Locate the cell with the specified text and output its (X, Y) center coordinate. 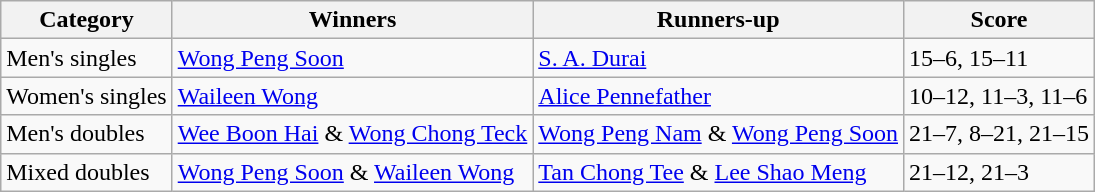
15–6, 15–11 (1000, 58)
Men's singles (86, 58)
Wee Boon Hai & Wong Chong Teck (352, 134)
Wong Peng Nam & Wong Peng Soon (718, 134)
Wong Peng Soon & Waileen Wong (352, 172)
Waileen Wong (352, 96)
21–7, 8–21, 21–15 (1000, 134)
Men's doubles (86, 134)
Winners (352, 20)
Women's singles (86, 96)
Wong Peng Soon (352, 58)
21–12, 21–3 (1000, 172)
S. A. Durai (718, 58)
Runners-up (718, 20)
Mixed doubles (86, 172)
Score (1000, 20)
Category (86, 20)
10–12, 11–3, 11–6 (1000, 96)
Alice Pennefather (718, 96)
Tan Chong Tee & Lee Shao Meng (718, 172)
